Pinpoint the cell where the given text exists, returning its [X, Y] midpoint coordinate. 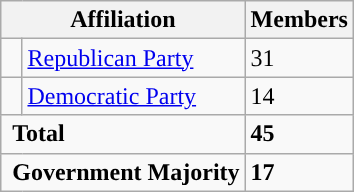
Government Majority [123, 172]
31 [299, 58]
Members [299, 20]
14 [299, 96]
Total [123, 134]
17 [299, 172]
Affiliation [123, 20]
Democratic Party [134, 96]
45 [299, 134]
Republican Party [134, 58]
